Identify which cell holds the provided text, then report its [X, Y] central coordinate. 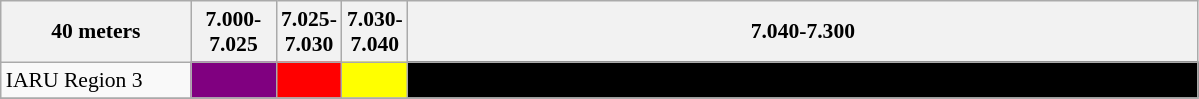
40 meters [96, 32]
7.040-7.300 [803, 32]
7.025-7.030 [309, 32]
7.000-7.025 [234, 32]
IARU Region 3 [96, 80]
7.030-7.040 [375, 32]
